Return the (x, y) coordinate for the center point of the cell that contains the specified text.  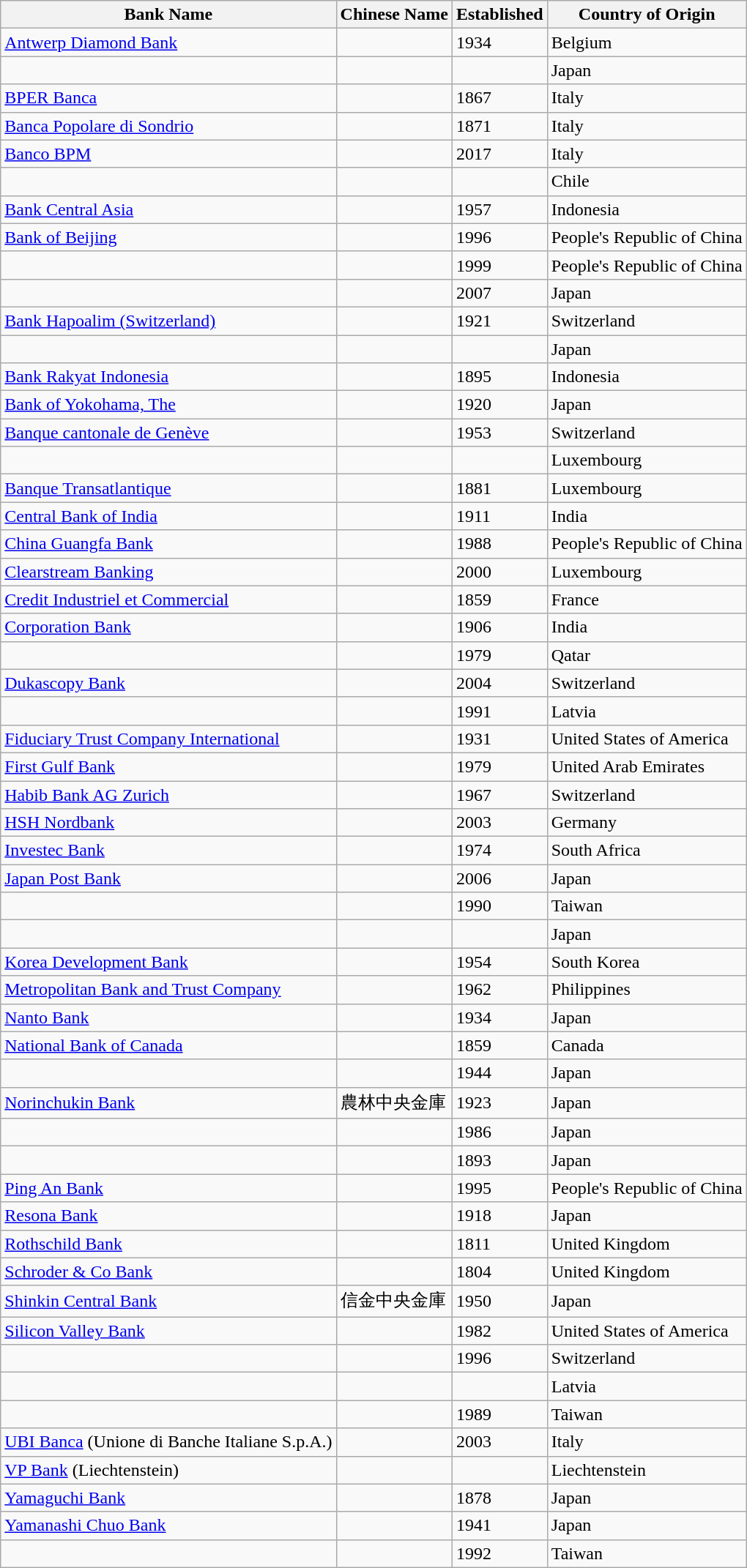
Korea Development Bank (168, 962)
Fiduciary Trust Company International (168, 739)
1918 (499, 1216)
1931 (499, 739)
South Korea (647, 962)
1906 (499, 627)
Bank Rakyat Indonesia (168, 377)
Investec Bank (168, 851)
Banque Transatlantique (168, 488)
Nanto Bank (168, 1018)
Central Bank of India (168, 516)
UBI Banca (Unione di Banche Italiane S.p.A.) (168, 1442)
1953 (499, 433)
1974 (499, 851)
Japan Post Bank (168, 878)
Banco BPM (168, 154)
1911 (499, 516)
Metropolitan Bank and Trust Company (168, 990)
France (647, 600)
1967 (499, 794)
2007 (499, 293)
2004 (499, 683)
2017 (499, 154)
Shinkin Central Bank (168, 1302)
1992 (499, 1553)
Resona Bank (168, 1216)
1986 (499, 1132)
VP Bank (Liechtenstein) (168, 1470)
1895 (499, 377)
1954 (499, 962)
Corporation Bank (168, 627)
Philippines (647, 990)
Canada (647, 1045)
Rothschild Bank (168, 1244)
1950 (499, 1302)
1871 (499, 126)
1811 (499, 1244)
1804 (499, 1272)
1881 (499, 488)
Antwerp Diamond Bank (168, 42)
農林中央金庫 (394, 1102)
1893 (499, 1160)
Habib Bank AG Zurich (168, 794)
信金中央金庫 (394, 1302)
Bank of Beijing (168, 237)
Credit Industriel et Commercial (168, 600)
Chinese Name (394, 15)
South Africa (647, 851)
1995 (499, 1188)
2000 (499, 572)
1867 (499, 98)
1920 (499, 405)
China Guangfa Bank (168, 544)
2006 (499, 878)
Banca Popolare di Sondrio (168, 126)
Bank Hapoalim (Switzerland) (168, 321)
National Bank of Canada (168, 1045)
Chile (647, 182)
United Arab Emirates (647, 766)
1982 (499, 1331)
Ping An Bank (168, 1188)
1991 (499, 711)
1923 (499, 1102)
1989 (499, 1414)
1988 (499, 544)
Germany (647, 823)
Clearstream Banking (168, 572)
1957 (499, 209)
1921 (499, 321)
Liechtenstein (647, 1470)
HSH Nordbank (168, 823)
Bank of Yokohama, The (168, 405)
Dukascopy Bank (168, 683)
1944 (499, 1073)
Bank Name (168, 15)
1878 (499, 1498)
1990 (499, 906)
BPER Banca (168, 98)
Banque cantonale de Genève (168, 433)
Schroder & Co Bank (168, 1272)
1941 (499, 1526)
First Gulf Bank (168, 766)
Silicon Valley Bank (168, 1331)
Yamanashi Chuo Bank (168, 1526)
Belgium (647, 42)
Country of Origin (647, 15)
Yamaguchi Bank (168, 1498)
Norinchukin Bank (168, 1102)
Bank Central Asia (168, 209)
Qatar (647, 655)
1962 (499, 990)
1999 (499, 265)
Established (499, 15)
